Search for the cell housing the specified text and yield its [X, Y] center coordinate. 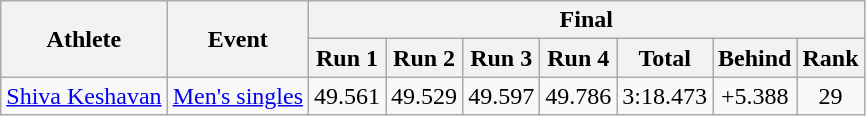
49.529 [424, 96]
Run 2 [424, 58]
49.597 [502, 96]
49.786 [578, 96]
Rank [830, 58]
Shiva Keshavan [84, 96]
Event [238, 39]
Final [587, 20]
Run 3 [502, 58]
29 [830, 96]
Run 1 [348, 58]
Run 4 [578, 58]
Athlete [84, 39]
Total [665, 58]
49.561 [348, 96]
Behind [754, 58]
Men's singles [238, 96]
+5.388 [754, 96]
3:18.473 [665, 96]
